Locate the cell with the specified text and output its (x, y) center coordinate. 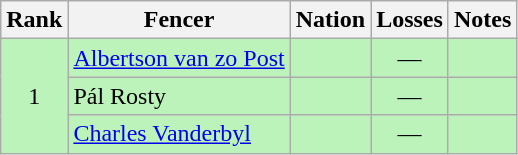
Nation (330, 20)
Losses (410, 20)
Albertson van zo Post (179, 58)
Fencer (179, 20)
Pál Rosty (179, 96)
Notes (482, 20)
1 (34, 96)
Rank (34, 20)
Charles Vanderbyl (179, 134)
